Capture the cell that displays the provided text and extract its (x, y) central coordinate. 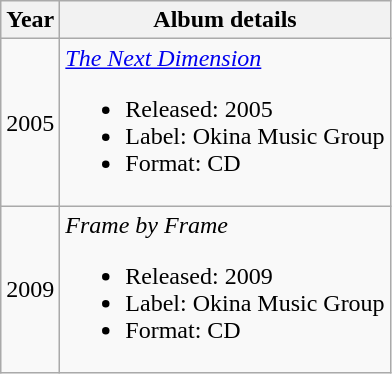
2009 (30, 290)
Frame by FrameReleased: 2009Label: Okina Music GroupFormat: CD (225, 290)
2005 (30, 122)
The Next DimensionReleased: 2005Label: Okina Music GroupFormat: CD (225, 122)
Year (30, 20)
Album details (225, 20)
